Capture the cell that displays the provided text and extract its [x, y] central coordinate. 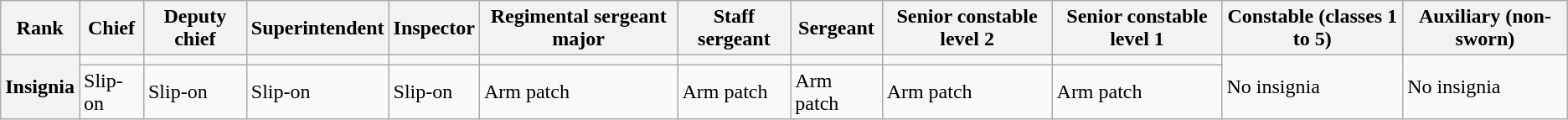
Senior constable level 2 [967, 29]
Inspector [434, 29]
Staff sergeant [734, 29]
Deputy chief [194, 29]
Senior constable level 1 [1137, 29]
Regimental sergeant major [578, 29]
Constable (classes 1 to 5) [1313, 29]
Sergeant [836, 29]
Chief [112, 29]
Insignia [40, 87]
Rank [40, 29]
Superintendent [317, 29]
Auxiliary (non-sworn) [1486, 29]
